Detect which cell encompasses the target text, then output its (X, Y) center coordinate. 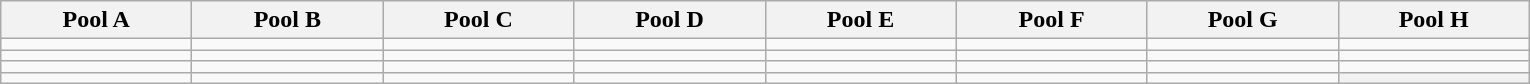
Pool E (860, 20)
Pool D (670, 20)
Pool B (288, 20)
Pool H (1434, 20)
Pool A (96, 20)
Pool F (1052, 20)
Pool G (1242, 20)
Pool C (478, 20)
